Search for the cell housing the specified text and yield its (x, y) center coordinate. 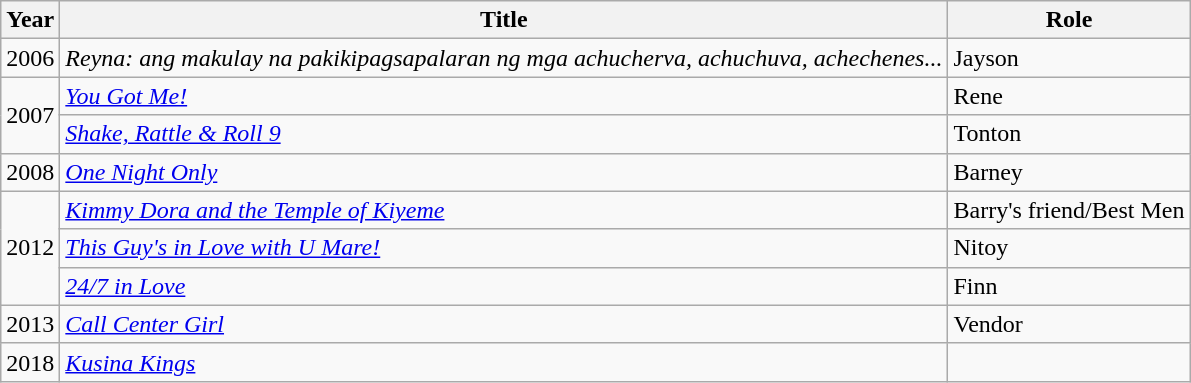
This Guy's in Love with U Mare! (504, 248)
2018 (30, 362)
Year (30, 20)
Vendor (1069, 324)
Finn (1069, 286)
2012 (30, 248)
Nitoy (1069, 248)
Kusina Kings (504, 362)
Reyna: ang makulay na pakikipagsapalaran ng mga achucherva, achuchuva, achechenes... (504, 58)
2013 (30, 324)
Barry's friend/Best Men (1069, 210)
Rene (1069, 96)
2007 (30, 115)
Kimmy Dora and the Temple of Kiyeme (504, 210)
Title (504, 20)
You Got Me! (504, 96)
Role (1069, 20)
Tonton (1069, 134)
2006 (30, 58)
Jayson (1069, 58)
Call Center Girl (504, 324)
2008 (30, 172)
24/7 in Love (504, 286)
Barney (1069, 172)
Shake, Rattle & Roll 9 (504, 134)
One Night Only (504, 172)
